Find where the given text appears and provide that cell's center as (x, y) coordinate. 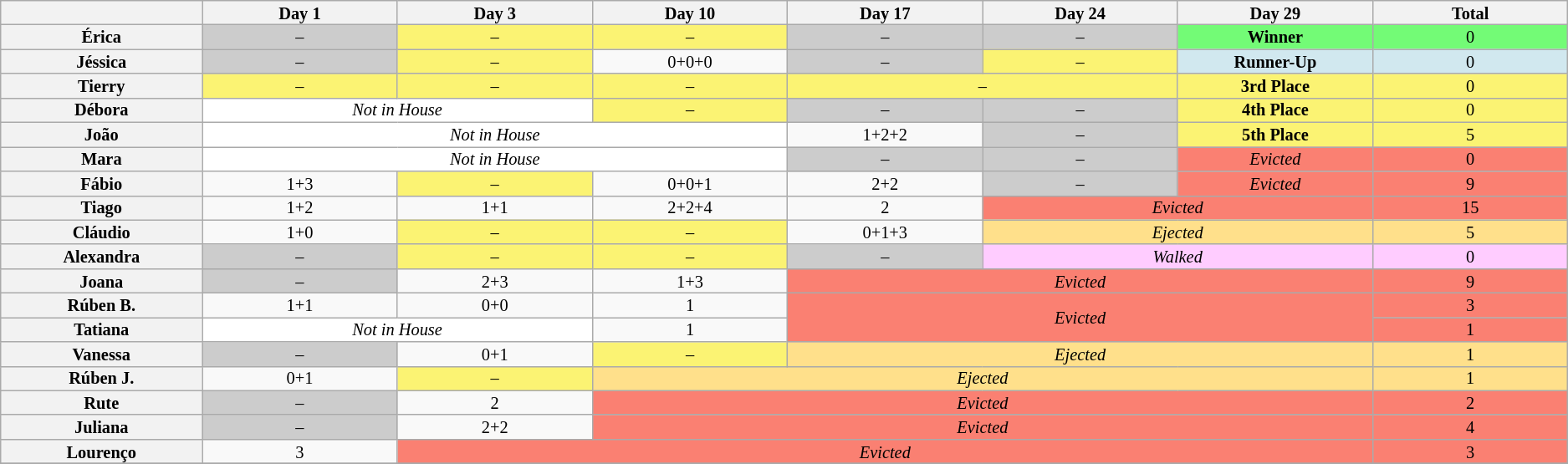
Runner-Up (1274, 62)
0+0 (495, 304)
Jéssica (102, 62)
João (102, 134)
Débora (102, 110)
Joana (102, 281)
Walked (1177, 256)
Tierry (102, 85)
Rúben J. (102, 378)
3rd Place (1274, 85)
Day 24 (1080, 12)
Mara (102, 159)
Day 29 (1274, 12)
0+0+1 (689, 182)
5th Place (1274, 134)
15 (1470, 207)
Day 17 (885, 12)
1+2 (299, 207)
Lourenço (102, 451)
1+0 (299, 232)
Day 3 (495, 12)
Tatiana (102, 329)
Juliana (102, 426)
Winner (1274, 37)
Tiago (102, 207)
Fábio (102, 182)
2+2+4 (689, 207)
Érica (102, 37)
Day 1 (299, 12)
4 (1470, 426)
2+3 (495, 281)
0+1+3 (885, 232)
4th Place (1274, 110)
0+0+0 (689, 62)
Cláudio (102, 232)
Total (1470, 12)
Rúben B. (102, 304)
Day 10 (689, 12)
Vanessa (102, 354)
Rute (102, 403)
1+2+2 (885, 134)
Alexandra (102, 256)
